Detect which cell encompasses the target text, then output its (X, Y) center coordinate. 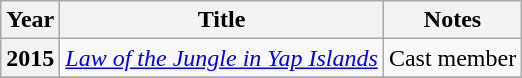
Cast member (452, 58)
Year (30, 20)
Notes (452, 20)
2015 (30, 58)
Law of the Jungle in Yap Islands (222, 58)
Title (222, 20)
